Pinpoint the cell where the given text exists, returning its (x, y) midpoint coordinate. 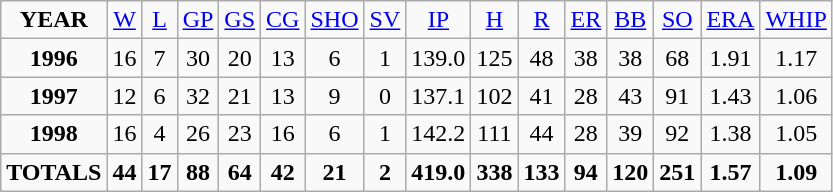
TOTALS (54, 172)
SV (385, 20)
2 (385, 172)
94 (586, 172)
43 (630, 96)
9 (334, 96)
1.38 (730, 134)
102 (494, 96)
1997 (54, 96)
137.1 (438, 96)
48 (542, 58)
26 (198, 134)
1.43 (730, 96)
WHIP (796, 20)
1998 (54, 134)
120 (630, 172)
H (494, 20)
338 (494, 172)
W (124, 20)
7 (160, 58)
ER (586, 20)
41 (542, 96)
91 (678, 96)
IP (438, 20)
GS (240, 20)
1.17 (796, 58)
23 (240, 134)
1.05 (796, 134)
39 (630, 134)
1.57 (730, 172)
32 (198, 96)
68 (678, 58)
1.91 (730, 58)
419.0 (438, 172)
139.0 (438, 58)
1.09 (796, 172)
17 (160, 172)
ERA (730, 20)
142.2 (438, 134)
30 (198, 58)
125 (494, 58)
SO (678, 20)
20 (240, 58)
CG (283, 20)
64 (240, 172)
251 (678, 172)
YEAR (54, 20)
111 (494, 134)
92 (678, 134)
R (542, 20)
42 (283, 172)
1.06 (796, 96)
GP (198, 20)
88 (198, 172)
133 (542, 172)
4 (160, 134)
L (160, 20)
BB (630, 20)
SHO (334, 20)
0 (385, 96)
1996 (54, 58)
12 (124, 96)
